Detect which cell encompasses the target text, then output its (X, Y) center coordinate. 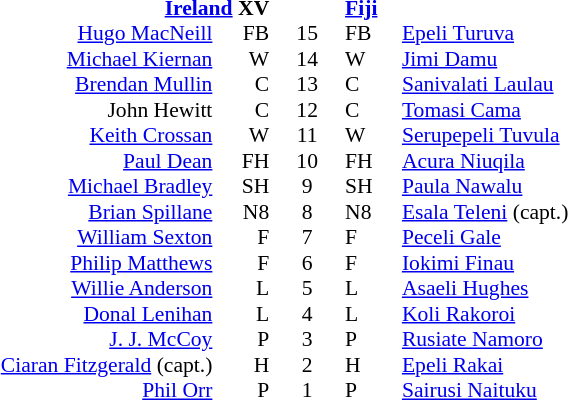
2 (307, 365)
8 (307, 212)
12 (307, 110)
10 (307, 161)
11 (307, 135)
7 (307, 237)
9 (307, 187)
13 (307, 85)
15 (307, 33)
3 (307, 339)
6 (307, 263)
5 (307, 289)
4 (307, 314)
14 (307, 59)
